Return the [X, Y] coordinate for the center point of the cell that contains the specified text.  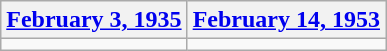
February 3, 1935 [94, 20]
February 14, 1953 [286, 20]
